Search for the cell housing the specified text and yield its (x, y) center coordinate. 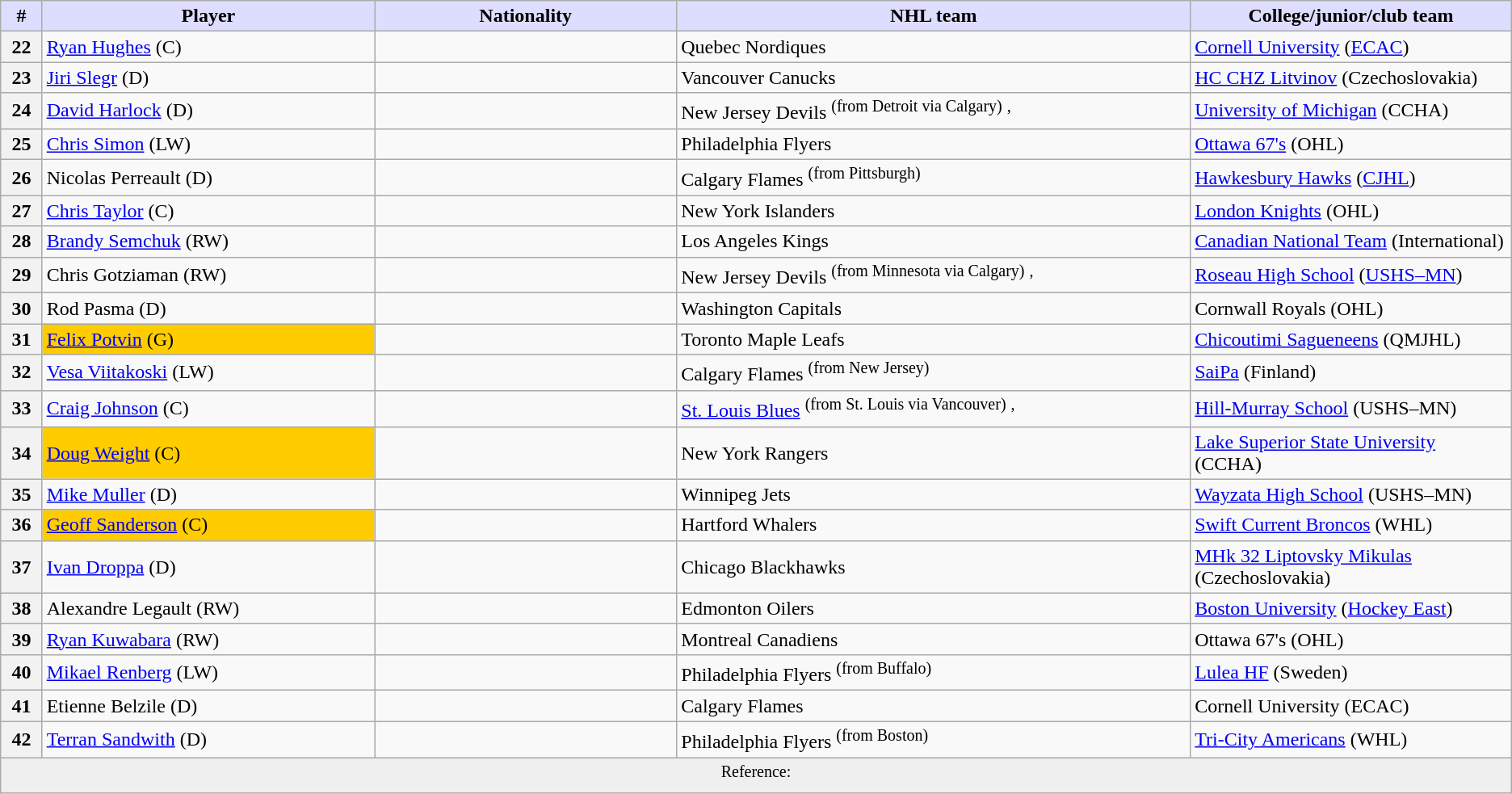
41 (21, 706)
Craig Johnson (C) (208, 409)
New Jersey Devils (from Minnesota via Calgary) , (934, 275)
Roseau High School (USHS–MN) (1351, 275)
Ryan Hughes (C) (208, 47)
St. Louis Blues (from St. Louis via Vancouver) , (934, 409)
Washington Capitals (934, 309)
Vesa Viitakoski (LW) (208, 373)
Ryan Kuwabara (RW) (208, 639)
32 (21, 373)
Quebec Nordiques (934, 47)
Edmonton Oilers (934, 608)
36 (21, 525)
Brandy Semchuk (RW) (208, 242)
Etienne Belzile (D) (208, 706)
24 (21, 111)
MHk 32 Liptovsky Mikulas (Czechoslovakia) (1351, 567)
Calgary Flames (934, 706)
Chris Taylor (C) (208, 211)
Lulea HF (Sweden) (1351, 672)
Rod Pasma (D) (208, 309)
New York Islanders (934, 211)
22 (21, 47)
30 (21, 309)
Montreal Canadiens (934, 639)
Winnipeg Jets (934, 494)
Boston University (Hockey East) (1351, 608)
Philadelphia Flyers (from Boston) (934, 740)
42 (21, 740)
University of Michigan (CCHA) (1351, 111)
Hill-Murray School (USHS–MN) (1351, 409)
Nationality (526, 16)
London Knights (OHL) (1351, 211)
Mikael Renberg (LW) (208, 672)
26 (21, 178)
40 (21, 672)
23 (21, 78)
Philadelphia Flyers (from Buffalo) (934, 672)
David Harlock (D) (208, 111)
39 (21, 639)
33 (21, 409)
Chicago Blackhawks (934, 567)
Vancouver Canucks (934, 78)
Lake Superior State University (CCHA) (1351, 452)
New Jersey Devils (from Detroit via Calgary) , (934, 111)
Mike Muller (D) (208, 494)
Geoff Sanderson (C) (208, 525)
Calgary Flames (from Pittsburgh) (934, 178)
Philadelphia Flyers (934, 144)
Cornwall Royals (OHL) (1351, 309)
Chicoutimi Sagueneens (QMJHL) (1351, 339)
Swift Current Broncos (WHL) (1351, 525)
31 (21, 339)
Wayzata High School (USHS–MN) (1351, 494)
Ivan Droppa (D) (208, 567)
29 (21, 275)
Canadian National Team (International) (1351, 242)
Tri-City Americans (WHL) (1351, 740)
Alexandre Legault (RW) (208, 608)
34 (21, 452)
27 (21, 211)
Toronto Maple Leafs (934, 339)
35 (21, 494)
Nicolas Perreault (D) (208, 178)
28 (21, 242)
Reference: (756, 775)
Terran Sandwith (D) (208, 740)
# (21, 16)
Felix Potvin (G) (208, 339)
Hartford Whalers (934, 525)
Hawkesbury Hawks (CJHL) (1351, 178)
Doug Weight (C) (208, 452)
25 (21, 144)
College/junior/club team (1351, 16)
New York Rangers (934, 452)
Chris Simon (LW) (208, 144)
38 (21, 608)
Jiri Slegr (D) (208, 78)
Los Angeles Kings (934, 242)
SaiPa (Finland) (1351, 373)
Chris Gotziaman (RW) (208, 275)
37 (21, 567)
NHL team (934, 16)
Calgary Flames (from New Jersey) (934, 373)
HC CHZ Litvinov (Czechoslovakia) (1351, 78)
Player (208, 16)
